Find where the given text appears and provide that cell's center as (x, y) coordinate. 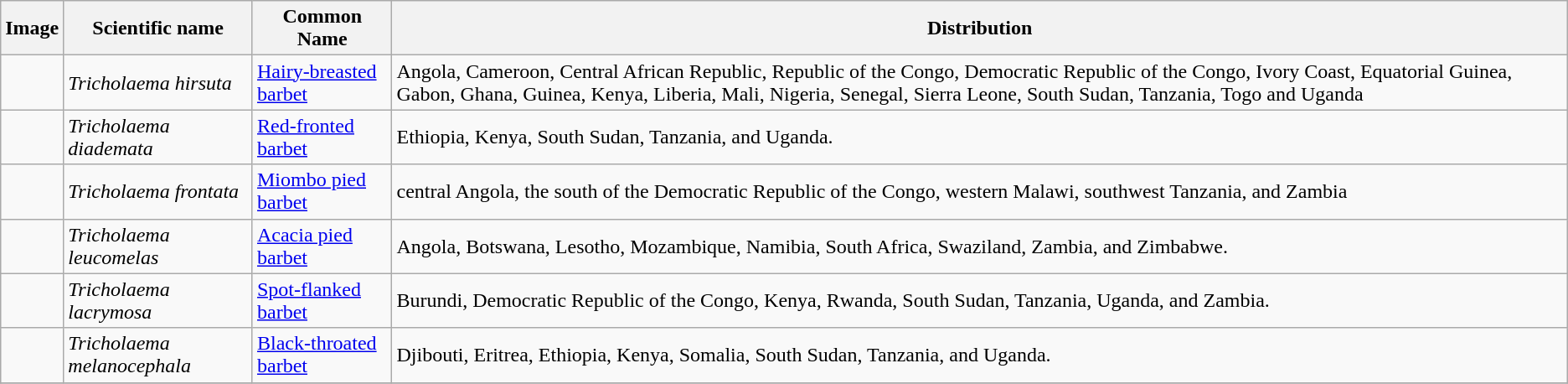
Common Name (322, 29)
central Angola, the south of the Democratic Republic of the Congo, western Malawi, southwest Tanzania, and Zambia (980, 191)
Image (32, 29)
Acacia pied barbet (322, 246)
Tricholaema lacrymosa (158, 300)
Angola, Botswana, Lesotho, Mozambique, Namibia, South Africa, Swaziland, Zambia, and Zimbabwe. (980, 246)
Tricholaema hirsuta (158, 82)
Miombo pied barbet (322, 191)
Tricholaema frontata (158, 191)
Tricholaema diademata (158, 138)
Spot-flanked barbet (322, 300)
Red-fronted barbet (322, 138)
Black-throated barbet (322, 355)
Djibouti, Eritrea, Ethiopia, Kenya, Somalia, South Sudan, Tanzania, and Uganda. (980, 355)
Ethiopia, Kenya, South Sudan, Tanzania, and Uganda. (980, 138)
Burundi, Democratic Republic of the Congo, Kenya, Rwanda, South Sudan, Tanzania, Uganda, and Zambia. (980, 300)
Tricholaema melanocephala (158, 355)
Tricholaema leucomelas (158, 246)
Scientific name (158, 29)
Distribution (980, 29)
Hairy-breasted barbet (322, 82)
